Search for the cell housing the specified text and yield its [X, Y] center coordinate. 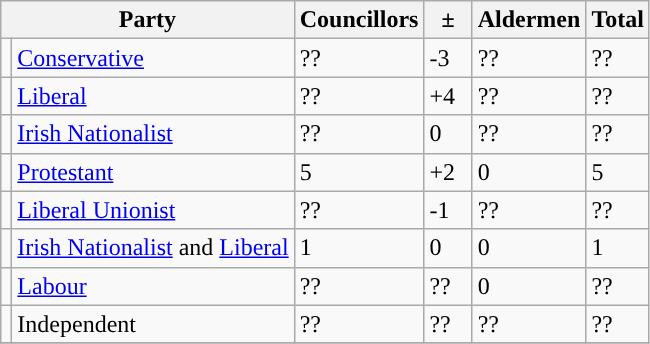
+2 [448, 172]
Liberal [153, 96]
Total [618, 20]
-1 [448, 210]
Protestant [153, 172]
Labour [153, 286]
Councillors [359, 20]
Irish Nationalist [153, 134]
-3 [448, 58]
Independent [153, 324]
Irish Nationalist and Liberal [153, 248]
Conservative [153, 58]
Liberal Unionist [153, 210]
± [448, 20]
+4 [448, 96]
Aldermen [529, 20]
Party [148, 20]
